Scan for the cell matching the given text and deliver its (X, Y) coordinate at center. 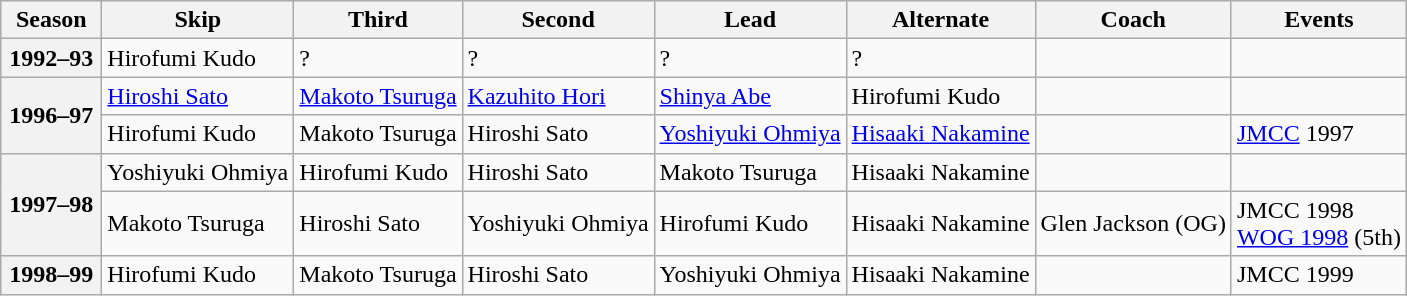
Third (378, 20)
Alternate (940, 20)
JMCC 1998 WOG 1998 (5th) (1318, 224)
1992–93 (52, 58)
1998–99 (52, 275)
Events (1318, 20)
Lead (750, 20)
Coach (1133, 20)
Kazuhito Hori (558, 96)
1997–98 (52, 204)
Second (558, 20)
Season (52, 20)
JMCC 1997 (1318, 134)
Shinya Abe (750, 96)
Skip (198, 20)
1996–97 (52, 115)
Glen Jackson (OG) (1133, 224)
JMCC 1999 (1318, 275)
